Output the (x, y) coordinate of the center of the cell containing the given text.  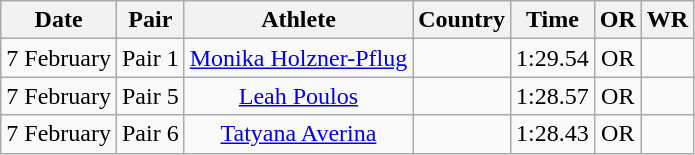
1:28.43 (552, 134)
WR (667, 20)
Athlete (298, 20)
Leah Poulos (298, 96)
Monika Holzner-Pflug (298, 58)
Date (59, 20)
Pair 6 (150, 134)
Country (462, 20)
Pair (150, 20)
Tatyana Averina (298, 134)
Time (552, 20)
Pair 1 (150, 58)
Pair 5 (150, 96)
1:28.57 (552, 96)
1:29.54 (552, 58)
